Pinpoint the cell where the given text exists, returning its [X, Y] midpoint coordinate. 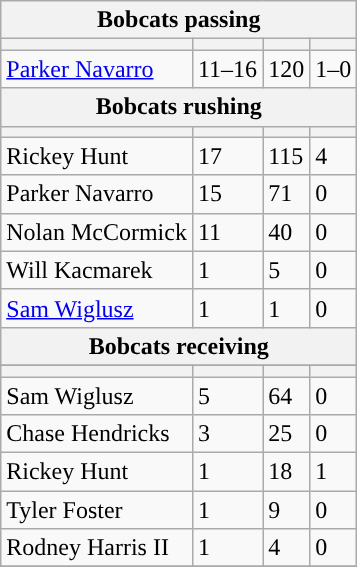
Will Kacmarek [97, 270]
Nolan McCormick [97, 232]
Bobcats receiving [179, 346]
3 [227, 434]
120 [286, 69]
Tyler Foster [97, 510]
1–0 [334, 69]
15 [227, 194]
18 [286, 472]
Chase Hendricks [97, 434]
Bobcats passing [179, 20]
Rodney Harris II [97, 548]
17 [227, 156]
40 [286, 232]
71 [286, 194]
64 [286, 395]
9 [286, 510]
11 [227, 232]
25 [286, 434]
11–16 [227, 69]
Bobcats rushing [179, 107]
115 [286, 156]
